Detect which cell encompasses the target text, then output its [X, Y] center coordinate. 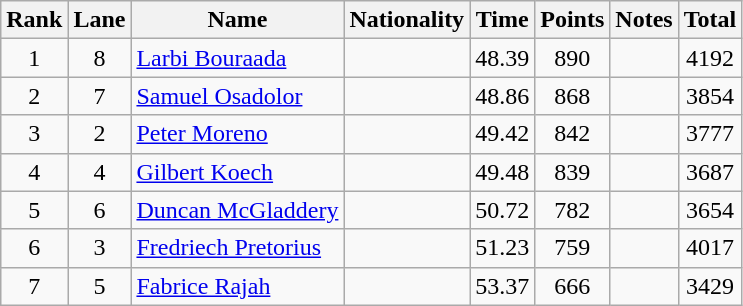
3429 [710, 286]
51.23 [502, 248]
Nationality [407, 20]
Peter Moreno [238, 134]
782 [572, 210]
3654 [710, 210]
Total [710, 20]
3777 [710, 134]
8 [100, 58]
Time [502, 20]
839 [572, 172]
3687 [710, 172]
Gilbert Koech [238, 172]
48.39 [502, 58]
4192 [710, 58]
868 [572, 96]
50.72 [502, 210]
842 [572, 134]
890 [572, 58]
48.86 [502, 96]
666 [572, 286]
Points [572, 20]
49.42 [502, 134]
759 [572, 248]
1 [34, 58]
Duncan McGladdery [238, 210]
Samuel Osadolor [238, 96]
Fabrice Rajah [238, 286]
Lane [100, 20]
53.37 [502, 286]
Rank [34, 20]
Fredriech Pretorius [238, 248]
49.48 [502, 172]
3854 [710, 96]
Name [238, 20]
4017 [710, 248]
Larbi Bouraada [238, 58]
Notes [644, 20]
